From the cell containing the given text, extract its center point as (X, Y) coordinate. 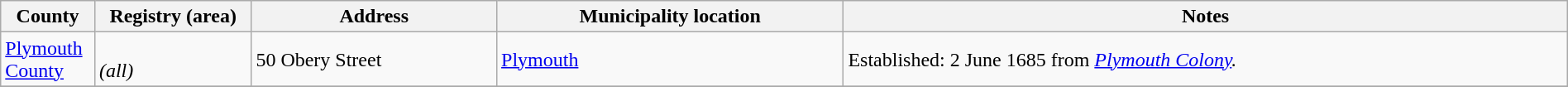
(all) (172, 60)
Plymouth County (48, 60)
Plymouth (670, 60)
Municipality location (670, 17)
50 Obery Street (374, 60)
Established: 2 June 1685 from Plymouth Colony. (1206, 60)
Registry (area) (172, 17)
County (48, 17)
Address (374, 17)
Notes (1206, 17)
